Return (X, Y) of the center of cell containing provided text 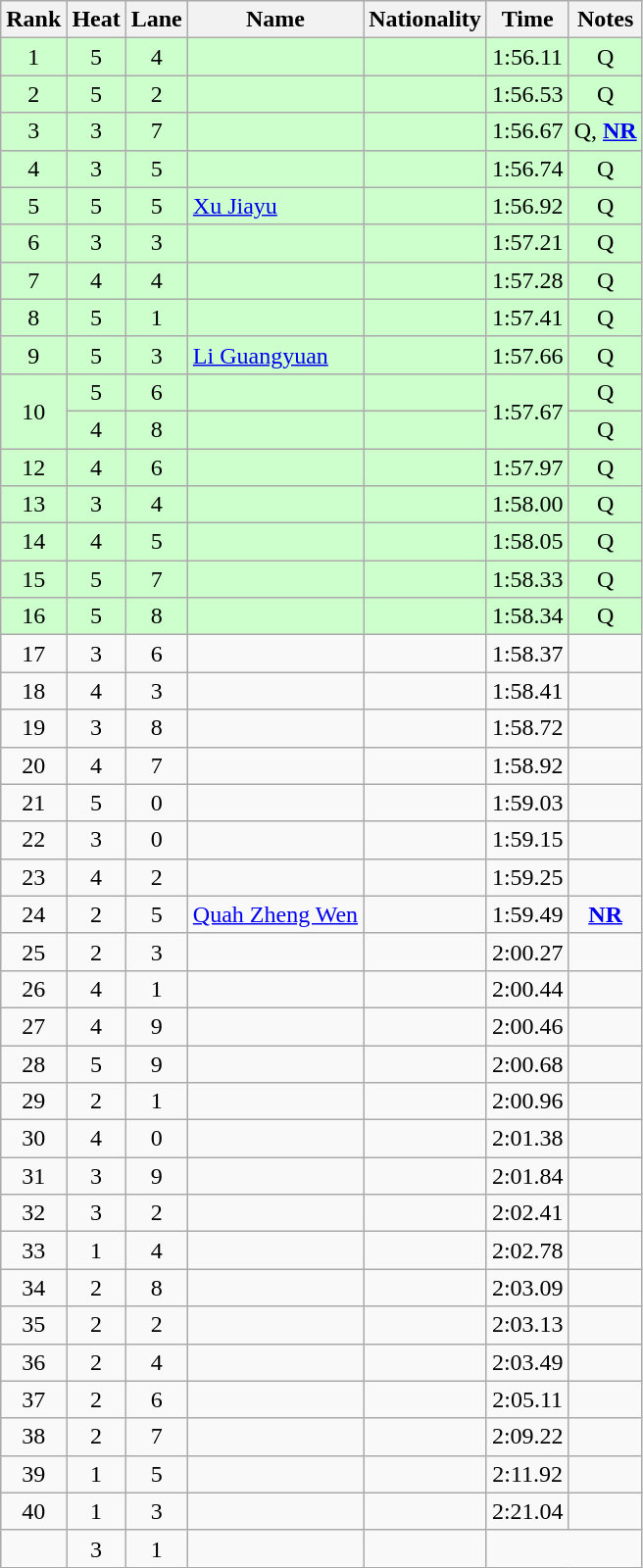
2:11.92 (527, 1474)
14 (33, 542)
1:56.92 (527, 206)
2:00.46 (527, 1026)
10 (33, 411)
1:58.00 (527, 505)
1:57.66 (527, 355)
2:09.22 (527, 1437)
2:00.96 (527, 1102)
1:58.33 (527, 579)
1:57.28 (527, 280)
2:03.09 (527, 1288)
35 (33, 1325)
40 (33, 1511)
1:59.49 (527, 914)
1:59.25 (527, 877)
1:58.72 (527, 728)
13 (33, 505)
34 (33, 1288)
15 (33, 579)
20 (33, 765)
36 (33, 1362)
17 (33, 654)
2:21.04 (527, 1511)
1:57.67 (527, 411)
2:03.13 (527, 1325)
1:58.41 (527, 691)
1:58.92 (527, 765)
1:57.41 (527, 318)
2:00.68 (527, 1063)
2:01.84 (527, 1176)
22 (33, 840)
2:03.49 (527, 1362)
27 (33, 1026)
2:00.44 (527, 989)
1:56.67 (527, 131)
23 (33, 877)
39 (33, 1474)
37 (33, 1399)
1:58.05 (527, 542)
Li Guangyuan (274, 355)
2:02.41 (527, 1213)
1:59.03 (527, 803)
2:00.27 (527, 952)
12 (33, 467)
Heat (96, 20)
NR (606, 914)
30 (33, 1139)
1:56.53 (527, 94)
21 (33, 803)
1:59.15 (527, 840)
29 (33, 1102)
16 (33, 616)
Time (527, 20)
Notes (606, 20)
Name (274, 20)
28 (33, 1063)
2:01.38 (527, 1139)
1:58.37 (527, 654)
19 (33, 728)
Xu Jiayu (274, 206)
18 (33, 691)
2:02.78 (527, 1250)
1:56.74 (527, 169)
2:05.11 (527, 1399)
26 (33, 989)
32 (33, 1213)
1:56.11 (527, 57)
Quah Zheng Wen (274, 914)
1:57.21 (527, 243)
1:58.34 (527, 616)
24 (33, 914)
Rank (33, 20)
38 (33, 1437)
Lane (157, 20)
Nationality (425, 20)
33 (33, 1250)
31 (33, 1176)
Q, NR (606, 131)
25 (33, 952)
1:57.97 (527, 467)
